For the text-containing cell, return its midpoint in (x, y) coordinate format. 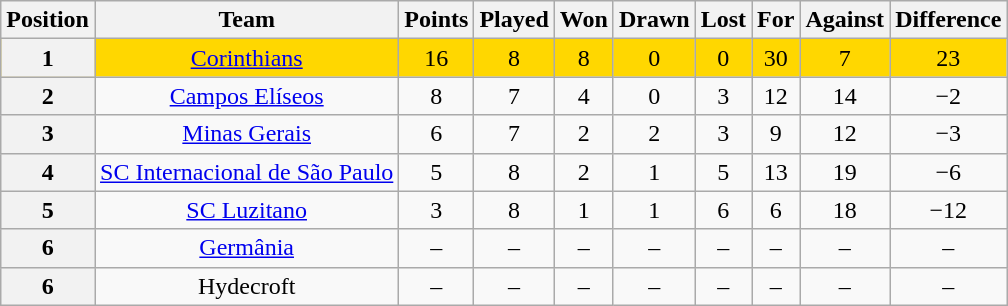
Played (514, 20)
−6 (948, 172)
Won (584, 20)
Minas Gerais (246, 134)
18 (845, 210)
9 (776, 134)
Difference (948, 20)
13 (776, 172)
14 (845, 96)
16 (436, 58)
−3 (948, 134)
SC Internacional de São Paulo (246, 172)
−12 (948, 210)
Position (48, 20)
SC Luzitano (246, 210)
For (776, 20)
−2 (948, 96)
Points (436, 20)
Campos Elíseos (246, 96)
Hydecroft (246, 286)
Drawn (654, 20)
19 (845, 172)
30 (776, 58)
Germânia (246, 248)
Corinthians (246, 58)
23 (948, 58)
Lost (723, 20)
Team (246, 20)
Against (845, 20)
